Return [X, Y] of the center of cell containing provided text 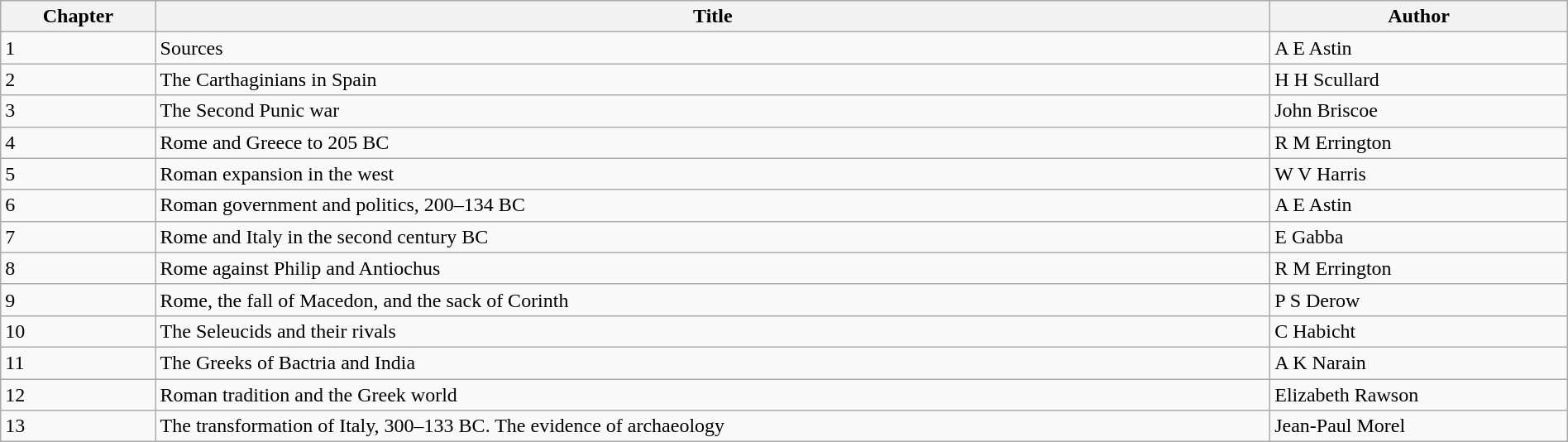
13 [78, 426]
Rome and Greece to 205 BC [713, 142]
Sources [713, 48]
Author [1419, 17]
Rome and Italy in the second century BC [713, 237]
4 [78, 142]
Jean-Paul Morel [1419, 426]
8 [78, 268]
11 [78, 363]
Roman tradition and the Greek world [713, 395]
Roman government and politics, 200–134 BC [713, 205]
2 [78, 79]
W V Harris [1419, 174]
C Habicht [1419, 331]
The Second Punic war [713, 111]
Elizabeth Rawson [1419, 395]
Roman expansion in the west [713, 174]
The Carthaginians in Spain [713, 79]
The Seleucids and their rivals [713, 331]
The transformation of Italy, 300–133 BC. The evidence of archaeology [713, 426]
John Briscoe [1419, 111]
H H Scullard [1419, 79]
The Greeks of Bactria and India [713, 363]
E Gabba [1419, 237]
P S Derow [1419, 300]
3 [78, 111]
6 [78, 205]
Title [713, 17]
12 [78, 395]
A K Narain [1419, 363]
7 [78, 237]
9 [78, 300]
5 [78, 174]
Rome against Philip and Antiochus [713, 268]
10 [78, 331]
Rome, the fall of Macedon, and the sack of Corinth [713, 300]
1 [78, 48]
Chapter [78, 17]
